Pinpoint the cell where the given text exists, returning its [x, y] midpoint coordinate. 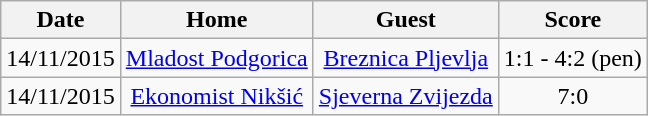
Breznica Pljevlja [406, 58]
Score [572, 20]
Ekonomist Nikšić [216, 96]
Guest [406, 20]
Home [216, 20]
1:1 - 4:2 (pen) [572, 58]
Mladost Podgorica [216, 58]
Date [61, 20]
Sjeverna Zvijezda [406, 96]
7:0 [572, 96]
